Scan for the cell matching the given text and deliver its [X, Y] coordinate at center. 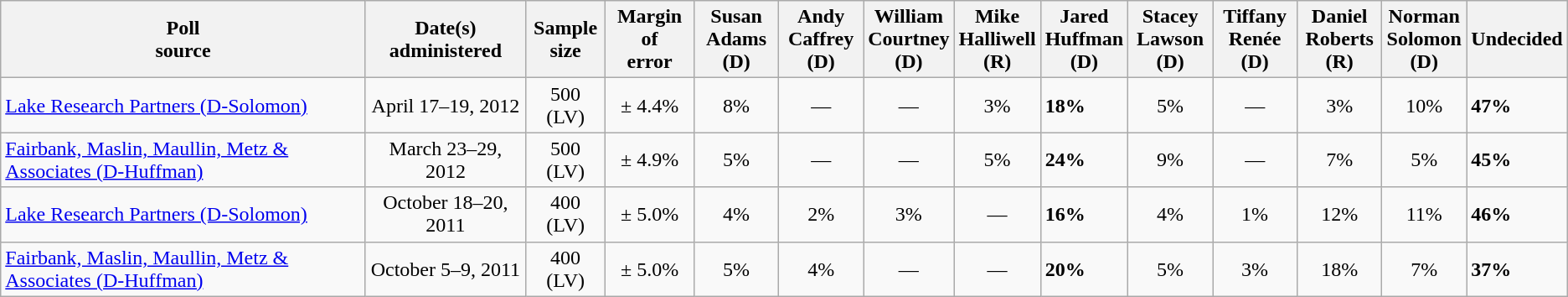
TiffanyRenée (D) [1255, 39]
± 4.4% [650, 106]
Margin oferror [650, 39]
24% [1084, 159]
October 5–9, 2011 [446, 268]
37% [1517, 268]
April 17–19, 2012 [446, 106]
2% [821, 215]
DanielRoberts (R) [1340, 39]
9% [1171, 159]
8% [737, 106]
MikeHalliwell (R) [997, 39]
20% [1084, 268]
± 4.9% [650, 159]
10% [1424, 106]
16% [1084, 215]
AndyCaffrey (D) [821, 39]
12% [1340, 215]
October 18–20, 2011 [446, 215]
Samplesize [566, 39]
45% [1517, 159]
1% [1255, 215]
SusanAdams (D) [737, 39]
47% [1517, 106]
StaceyLawson (D) [1171, 39]
Date(s)administered [446, 39]
Pollsource [183, 39]
Undecided [1517, 39]
JaredHuffman (D) [1084, 39]
NormanSolomon (D) [1424, 39]
11% [1424, 215]
46% [1517, 215]
March 23–29, 2012 [446, 159]
WilliamCourtney (D) [909, 39]
